Return the [X, Y] coordinate for the center point of the cell that contains the specified text.  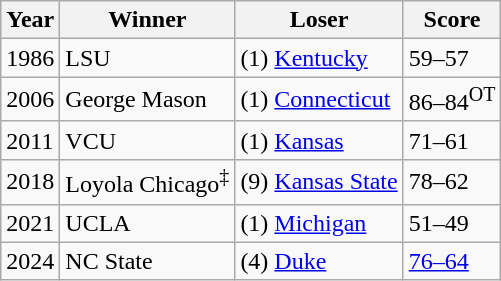
(4) Duke [319, 261]
2024 [30, 261]
71–61 [452, 140]
(1) Kentucky [319, 58]
86–84OT [452, 100]
VCU [148, 140]
UCLA [148, 223]
Score [452, 20]
George Mason [148, 100]
2018 [30, 182]
2011 [30, 140]
(1) Kansas [319, 140]
51–49 [452, 223]
Winner [148, 20]
76–64 [452, 261]
Year [30, 20]
(1) Michigan [319, 223]
(1) Connecticut [319, 100]
NC State [148, 261]
LSU [148, 58]
Loser [319, 20]
59–57 [452, 58]
1986 [30, 58]
(9) Kansas State [319, 182]
Loyola Chicago‡ [148, 182]
78–62 [452, 182]
2006 [30, 100]
2021 [30, 223]
